Detect which cell encompasses the target text, then output its (X, Y) center coordinate. 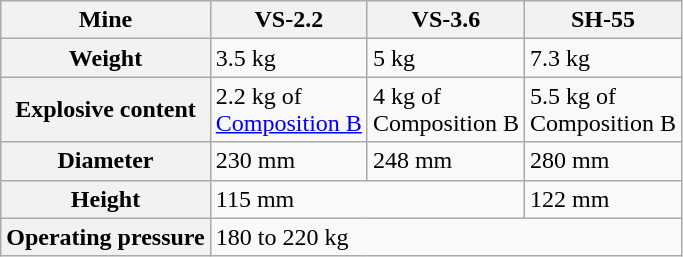
Weight (106, 58)
Explosive content (106, 110)
5 kg (446, 58)
5.5 kg of Composition B (602, 110)
7.3 kg (602, 58)
VS-3.6 (446, 20)
122 mm (602, 199)
248 mm (446, 161)
3.5 kg (288, 58)
180 to 220 kg (446, 237)
4 kg of Composition B (446, 110)
Height (106, 199)
Operating pressure (106, 237)
VS-2.2 (288, 20)
230 mm (288, 161)
2.2 kg of Composition B (288, 110)
Diameter (106, 161)
Mine (106, 20)
115 mm (367, 199)
SH-55 (602, 20)
280 mm (602, 161)
